Provide the [X, Y] coordinate of the cell's center where the given text is located.  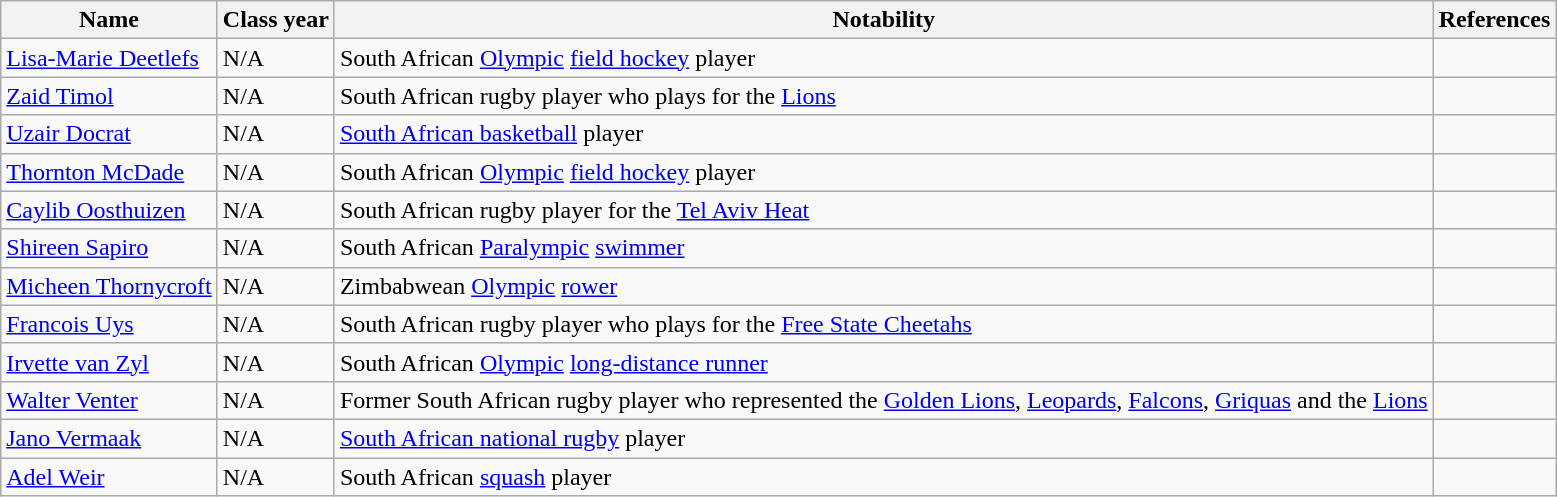
Micheen Thornycroft [110, 286]
South African Paralympic swimmer [884, 248]
Adel Weir [110, 477]
South African squash player [884, 477]
Jano Vermaak [110, 438]
Walter Venter [110, 400]
References [1494, 20]
Notability [884, 20]
Name [110, 20]
Zimbabwean Olympic rower [884, 286]
Irvette van Zyl [110, 362]
Class year [276, 20]
South African rugby player who plays for the Lions [884, 96]
South African national rugby player [884, 438]
Thornton McDade [110, 172]
South African rugby player who plays for the Free State Cheetahs [884, 324]
Zaid Timol [110, 96]
Lisa-Marie Deetlefs [110, 58]
Former South African rugby player who represented the Golden Lions, Leopards, Falcons, Griquas and the Lions [884, 400]
Shireen Sapiro [110, 248]
Francois Uys [110, 324]
South African basketball player [884, 134]
Caylib Oosthuizen [110, 210]
South African Olympic long-distance runner [884, 362]
Uzair Docrat [110, 134]
South African rugby player for the Tel Aviv Heat [884, 210]
